Determine the (X, Y) coordinate at the center of the cell enclosing the given text.  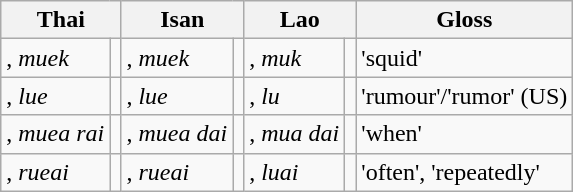
Lao (300, 20)
, muea rai (56, 134)
Thai (61, 20)
Isan (182, 20)
'rumour'/'rumor' (US) (464, 96)
'often', 'repeatedly' (464, 172)
, lu (294, 96)
, luai (294, 172)
'when' (464, 134)
Gloss (464, 20)
'squid' (464, 58)
, muk (294, 58)
, mua dai (294, 134)
, muea dai (177, 134)
